Locate the cell with the specified text and output its [X, Y] center coordinate. 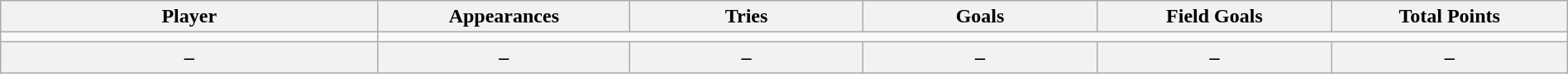
Total Points [1449, 17]
Tries [746, 17]
Player [189, 17]
Goals [979, 17]
Field Goals [1214, 17]
Appearances [504, 17]
